Capture the cell that displays the provided text and extract its [X, Y] central coordinate. 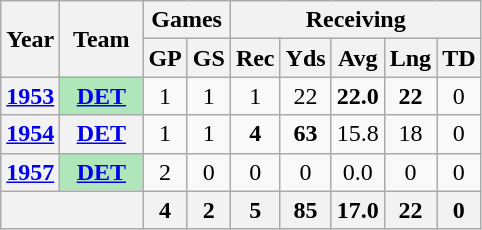
63 [306, 134]
22.0 [358, 96]
GS [208, 58]
0.0 [358, 172]
Receiving [356, 20]
1957 [30, 172]
Team [102, 39]
Rec [255, 58]
GP [165, 58]
85 [306, 210]
Yds [306, 58]
Games [186, 20]
5 [255, 210]
Avg [358, 58]
18 [410, 134]
17.0 [358, 210]
Lng [410, 58]
TD [459, 58]
1954 [30, 134]
15.8 [358, 134]
Year [30, 39]
1953 [30, 96]
